For the text-containing cell, return its midpoint in [X, Y] coordinate format. 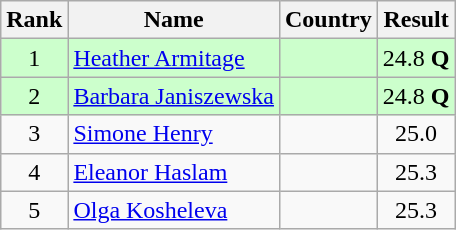
1 [34, 58]
Country [328, 20]
25.0 [416, 134]
Heather Armitage [174, 58]
Name [174, 20]
Eleanor Haslam [174, 172]
Rank [34, 20]
2 [34, 96]
Simone Henry [174, 134]
Result [416, 20]
3 [34, 134]
Barbara Janiszewska [174, 96]
4 [34, 172]
5 [34, 210]
Olga Kosheleva [174, 210]
